Scan for the cell matching the given text and deliver its [X, Y] coordinate at center. 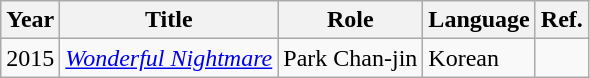
Ref. [562, 20]
Role [350, 20]
Korean [479, 58]
Wonderful Nightmare [169, 58]
2015 [30, 58]
Year [30, 20]
Language [479, 20]
Title [169, 20]
Park Chan-jin [350, 58]
